Return (X, Y) of the center of cell containing provided text 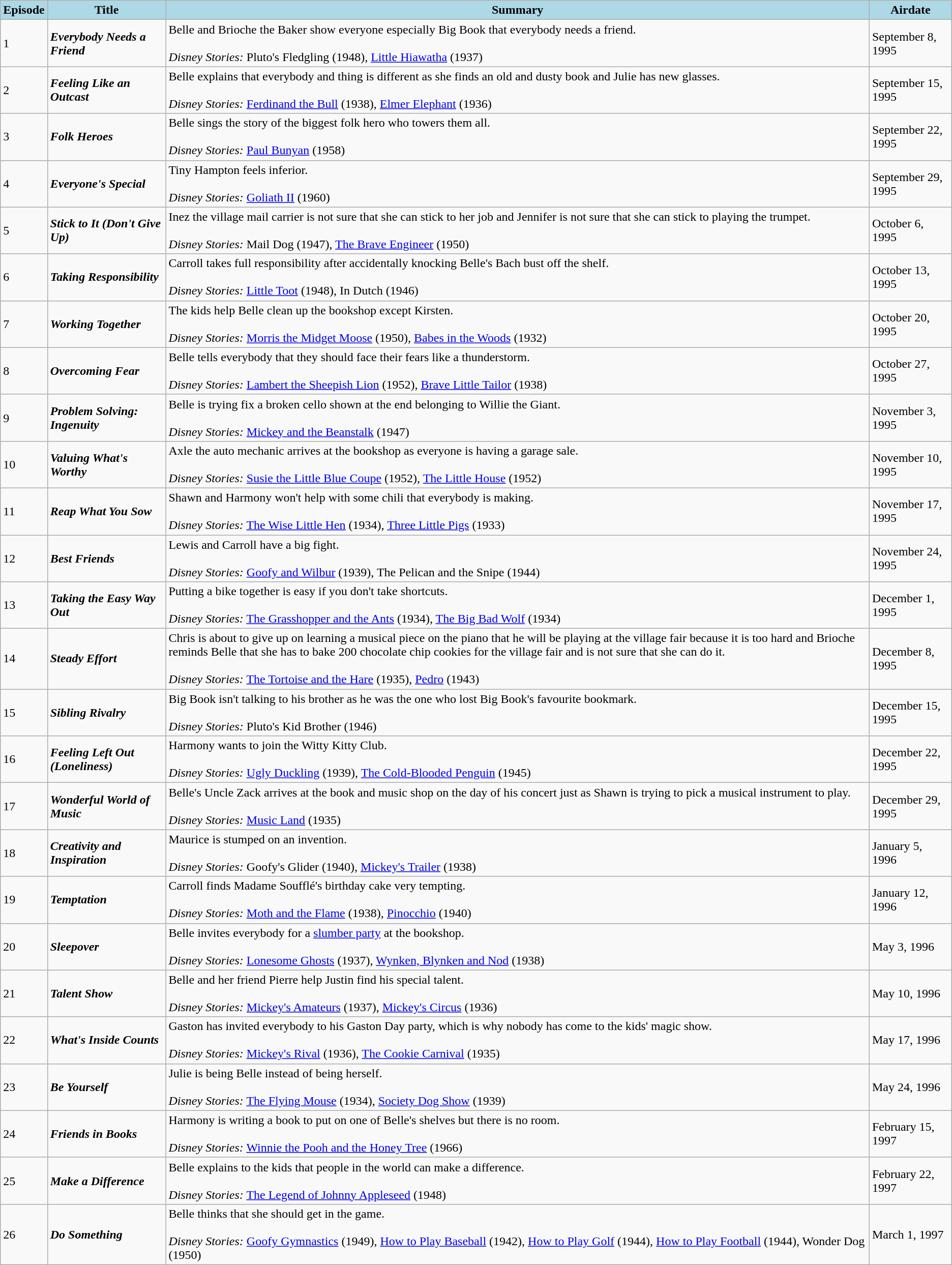
Valuing What's Worthy (107, 464)
January 12, 1996 (910, 900)
10 (24, 464)
26 (24, 1234)
September 8, 1995 (910, 43)
September 22, 1995 (910, 137)
12 (24, 558)
Talent Show (107, 993)
Taking the Easy Way Out (107, 605)
The kids help Belle clean up the bookshop except Kirsten. Disney Stories: Morris the Midget Moose (1950), Babes in the Woods (1932) (518, 324)
1 (24, 43)
Putting a bike together is easy if you don't take shortcuts. Disney Stories: The Grasshopper and the Ants (1934), The Big Bad Wolf (1934) (518, 605)
Make a Difference (107, 1181)
Belle is trying fix a broken cello shown at the end belonging to Willie the Giant. Disney Stories: Mickey and the Beanstalk (1947) (518, 418)
Do Something (107, 1234)
Stick to It (Don't Give Up) (107, 230)
18 (24, 853)
Julie is being Belle instead of being herself. Disney Stories: The Flying Mouse (1934), Society Dog Show (1939) (518, 1087)
November 10, 1995 (910, 464)
What's Inside Counts (107, 1040)
2 (24, 90)
21 (24, 993)
Sibling Rivalry (107, 713)
Folk Heroes (107, 137)
8 (24, 371)
October 13, 1995 (910, 277)
Belle sings the story of the biggest folk hero who towers them all. Disney Stories: Paul Bunyan (1958) (518, 137)
Big Book isn't talking to his brother as he was the one who lost Big Book's favourite bookmark. Disney Stories: Pluto's Kid Brother (1946) (518, 713)
Steady Effort (107, 659)
6 (24, 277)
11 (24, 511)
May 17, 1996 (910, 1040)
Carroll finds Madame Soufflé's birthday cake very tempting. Disney Stories: Moth and the Flame (1938), Pinocchio (1940) (518, 900)
Friends in Books (107, 1134)
November 3, 1995 (910, 418)
December 8, 1995 (910, 659)
May 10, 1996 (910, 993)
September 29, 1995 (910, 184)
Wonderful World of Music (107, 806)
October 20, 1995 (910, 324)
Creativity and Inspiration (107, 853)
Title (107, 10)
13 (24, 605)
17 (24, 806)
Belle and her friend Pierre help Justin find his special talent. Disney Stories: Mickey's Amateurs (1937), Mickey's Circus (1936) (518, 993)
Working Together (107, 324)
16 (24, 759)
Be Yourself (107, 1087)
Everybody Needs a Friend (107, 43)
Reap What You Sow (107, 511)
Airdate (910, 10)
October 27, 1995 (910, 371)
September 15, 1995 (910, 90)
May 24, 1996 (910, 1087)
Shawn and Harmony won't help with some chili that everybody is making. Disney Stories: The Wise Little Hen (1934), Three Little Pigs (1933) (518, 511)
Belle explains to the kids that people in the world can make a difference. Disney Stories: The Legend of Johnny Appleseed (1948) (518, 1181)
15 (24, 713)
Tiny Hampton feels inferior. Disney Stories: Goliath II (1960) (518, 184)
7 (24, 324)
February 22, 1997 (910, 1181)
23 (24, 1087)
Problem Solving: Ingenuity (107, 418)
Overcoming Fear (107, 371)
Episode (24, 10)
Harmony is writing a book to put on one of Belle's shelves but there is no room. Disney Stories: Winnie the Pooh and the Honey Tree (1966) (518, 1134)
20 (24, 947)
Sleepover (107, 947)
22 (24, 1040)
December 1, 1995 (910, 605)
Best Friends (107, 558)
December 15, 1995 (910, 713)
Carroll takes full responsibility after accidentally knocking Belle's Bach bust off the shelf. Disney Stories: Little Toot (1948), In Dutch (1946) (518, 277)
November 17, 1995 (910, 511)
3 (24, 137)
Summary (518, 10)
May 3, 1996 (910, 947)
Temptation (107, 900)
Belle invites everybody for a slumber party at the bookshop. Disney Stories: Lonesome Ghosts (1937), Wynken, Blynken and Nod (1938) (518, 947)
November 24, 1995 (910, 558)
Maurice is stumped on an invention. Disney Stories: Goofy's Glider (1940), Mickey's Trailer (1938) (518, 853)
Feeling Left Out (Loneliness) (107, 759)
March 1, 1997 (910, 1234)
January 5, 1996 (910, 853)
4 (24, 184)
Feeling Like an Outcast (107, 90)
14 (24, 659)
October 6, 1995 (910, 230)
Everyone's Special (107, 184)
Harmony wants to join the Witty Kitty Club. Disney Stories: Ugly Duckling (1939), The Cold-Blooded Penguin (1945) (518, 759)
February 15, 1997 (910, 1134)
Lewis and Carroll have a big fight. Disney Stories: Goofy and Wilbur (1939), The Pelican and the Snipe (1944) (518, 558)
9 (24, 418)
December 29, 1995 (910, 806)
19 (24, 900)
Taking Responsibility (107, 277)
24 (24, 1134)
December 22, 1995 (910, 759)
5 (24, 230)
25 (24, 1181)
